Identify which cell holds the provided text, then report its [x, y] central coordinate. 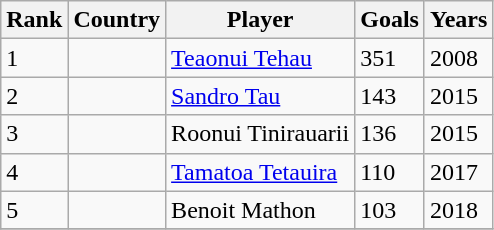
3 [34, 134]
5 [34, 210]
2008 [458, 58]
2 [34, 96]
103 [390, 210]
110 [390, 172]
Years [458, 20]
Tamatoa Tetauira [260, 172]
Player [260, 20]
4 [34, 172]
Teaonui Tehau [260, 58]
351 [390, 58]
Rank [34, 20]
Sandro Tau [260, 96]
Goals [390, 20]
Benoit Mathon [260, 210]
1 [34, 58]
143 [390, 96]
Roonui Tinirauarii [260, 134]
136 [390, 134]
2018 [458, 210]
2017 [458, 172]
Country [117, 20]
